Determine the [x, y] coordinate at the center of the cell enclosing the given text.  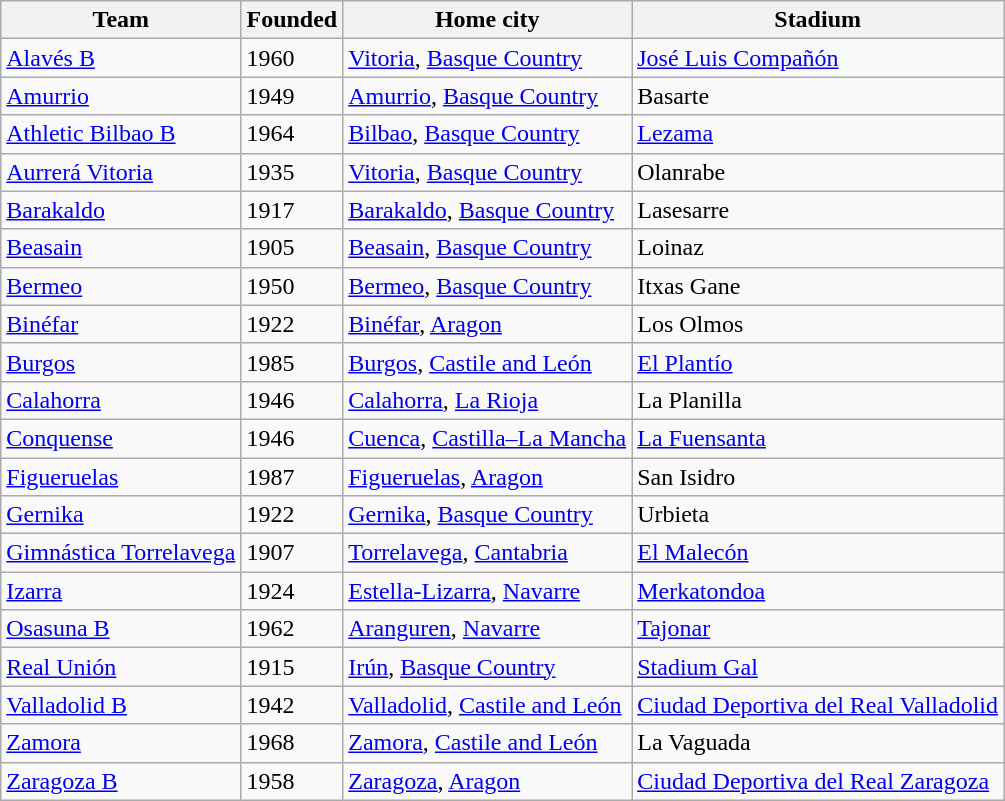
1985 [292, 362]
Binéfar, Aragon [488, 324]
Valladolid B [121, 705]
Figueruelas, Aragon [488, 477]
Conquense [121, 438]
Ciudad Deportiva del Real Valladolid [818, 705]
Burgos, Castile and León [488, 362]
Gernika [121, 515]
Aurrerá Vitoria [121, 172]
Torrelavega, Cantabria [488, 553]
Stadium Gal [818, 667]
Ciudad Deportiva del Real Zaragoza [818, 781]
Bermeo [121, 286]
Figueruelas [121, 477]
Basarte [818, 96]
Founded [292, 20]
Irún, Basque Country [488, 667]
Zaragoza, Aragon [488, 781]
Lezama [818, 134]
Izarra [121, 591]
Olanrabe [818, 172]
Zamora, Castile and León [488, 743]
1915 [292, 667]
1917 [292, 210]
José Luis Compañón [818, 58]
San Isidro [818, 477]
Bilbao, Basque Country [488, 134]
Calahorra, La Rioja [488, 400]
Merkatondoa [818, 591]
Estella-Lizarra, Navarre [488, 591]
Zaragoza B [121, 781]
El Plantío [818, 362]
1960 [292, 58]
Valladolid, Castile and León [488, 705]
1964 [292, 134]
Team [121, 20]
Los Olmos [818, 324]
Amurrio, Basque Country [488, 96]
1949 [292, 96]
Alavés B [121, 58]
Amurrio [121, 96]
Stadium [818, 20]
Beasain [121, 248]
1968 [292, 743]
Itxas Gane [818, 286]
Aranguren, Navarre [488, 629]
Urbieta [818, 515]
Gernika, Basque Country [488, 515]
Athletic Bilbao B [121, 134]
Beasain, Basque Country [488, 248]
Real Unión [121, 667]
Loinaz [818, 248]
La Vaguada [818, 743]
La Fuensanta [818, 438]
Calahorra [121, 400]
1958 [292, 781]
La Planilla [818, 400]
1907 [292, 553]
Barakaldo, Basque Country [488, 210]
Barakaldo [121, 210]
Osasuna B [121, 629]
Gimnástica Torrelavega [121, 553]
Burgos [121, 362]
1935 [292, 172]
1942 [292, 705]
Tajonar [818, 629]
1987 [292, 477]
Zamora [121, 743]
1924 [292, 591]
Binéfar [121, 324]
Bermeo, Basque Country [488, 286]
1905 [292, 248]
Home city [488, 20]
Lasesarre [818, 210]
Cuenca, Castilla–La Mancha [488, 438]
1950 [292, 286]
El Malecón [818, 553]
1962 [292, 629]
